Output the [X, Y] coordinate of the center of the cell containing the given text.  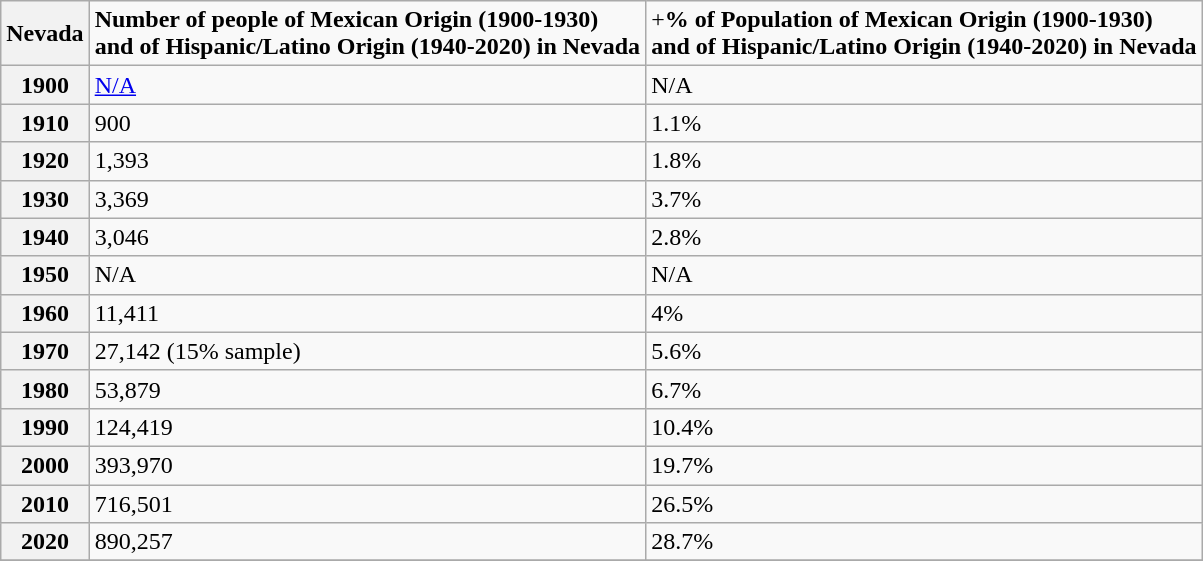
3,369 [367, 199]
900 [367, 123]
2010 [45, 503]
1940 [45, 237]
27,142 (15% sample) [367, 351]
2000 [45, 465]
2.8% [924, 237]
28.7% [924, 542]
3,046 [367, 237]
11,411 [367, 313]
890,257 [367, 542]
Number of people of Mexican Origin (1900-1930) and of Hispanic/Latino Origin (1940-2020) in Nevada [367, 34]
3.7% [924, 199]
1980 [45, 389]
10.4% [924, 427]
19.7% [924, 465]
716,501 [367, 503]
+% of Population of Mexican Origin (1900-1930) and of Hispanic/Latino Origin (1940-2020) in Nevada [924, 34]
26.5% [924, 503]
1960 [45, 313]
1920 [45, 161]
124,419 [367, 427]
1.1% [924, 123]
1930 [45, 199]
Nevada [45, 34]
2020 [45, 542]
1.8% [924, 161]
4% [924, 313]
5.6% [924, 351]
393,970 [367, 465]
53,879 [367, 389]
1990 [45, 427]
1910 [45, 123]
1,393 [367, 161]
6.7% [924, 389]
1950 [45, 275]
1900 [45, 85]
1970 [45, 351]
